Output the (X, Y) coordinate of the center of the cell containing the given text.  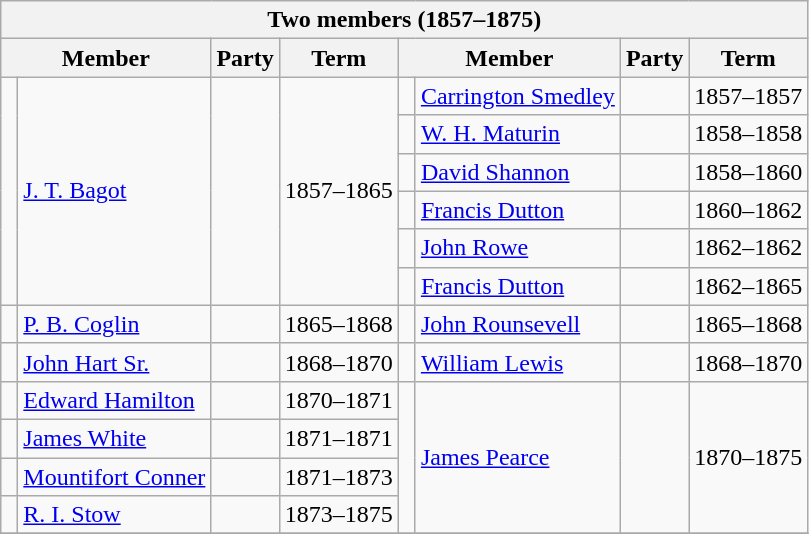
James White (114, 438)
1862–1862 (748, 248)
P. B. Coglin (114, 324)
1860–1862 (748, 210)
David Shannon (518, 172)
1871–1871 (338, 438)
John Rowe (518, 248)
W. H. Maturin (518, 134)
1858–1858 (748, 134)
J. T. Bagot (114, 191)
1857–1857 (748, 96)
1873–1875 (338, 515)
1857–1865 (338, 191)
James Pearce (518, 457)
William Lewis (518, 362)
1871–1873 (338, 477)
Carrington Smedley (518, 96)
Two members (1857–1875) (404, 20)
John Rounsevell (518, 324)
1870–1871 (338, 400)
1862–1865 (748, 286)
Mountifort Conner (114, 477)
R. I. Stow (114, 515)
1870–1875 (748, 457)
John Hart Sr. (114, 362)
1858–1860 (748, 172)
Edward Hamilton (114, 400)
